Extract the (x, y) coordinate from the center of the cell holding the provided text.  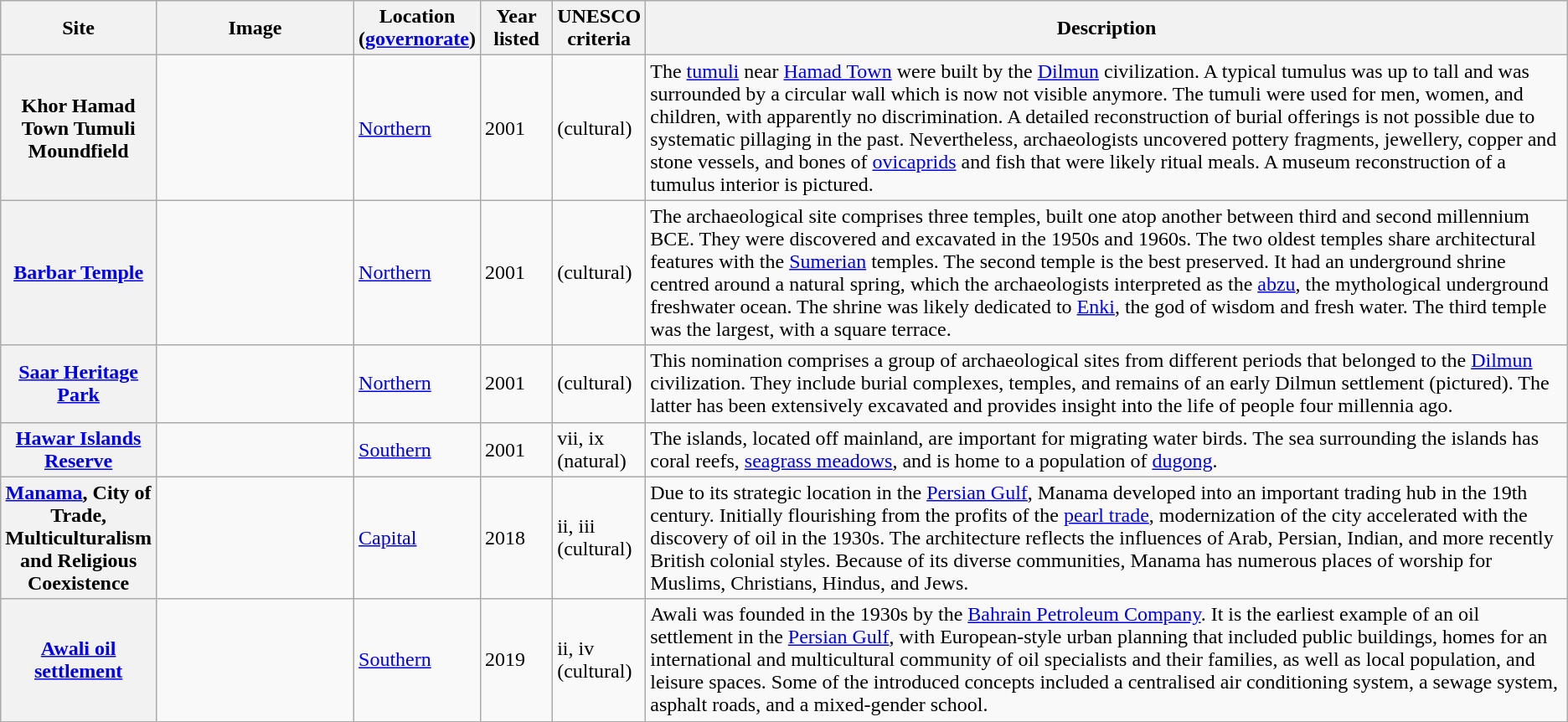
Capital (417, 538)
Awali oil settlement (79, 660)
Image (255, 28)
ii, iii (cultural) (600, 538)
Year listed (517, 28)
Site (79, 28)
UNESCO criteria (600, 28)
Hawar Islands Reserve (79, 449)
Location (governorate) (417, 28)
Saar Heritage Park (79, 384)
Description (1107, 28)
2019 (517, 660)
ii, iv (cultural) (600, 660)
vii, ix (natural) (600, 449)
2018 (517, 538)
Barbar Temple (79, 273)
Khor Hamad Town Tumuli Moundfield (79, 127)
Manama, City of Trade, Multiculturalism and Religious Coexistence (79, 538)
